Return (X, Y) of the center of cell containing provided text 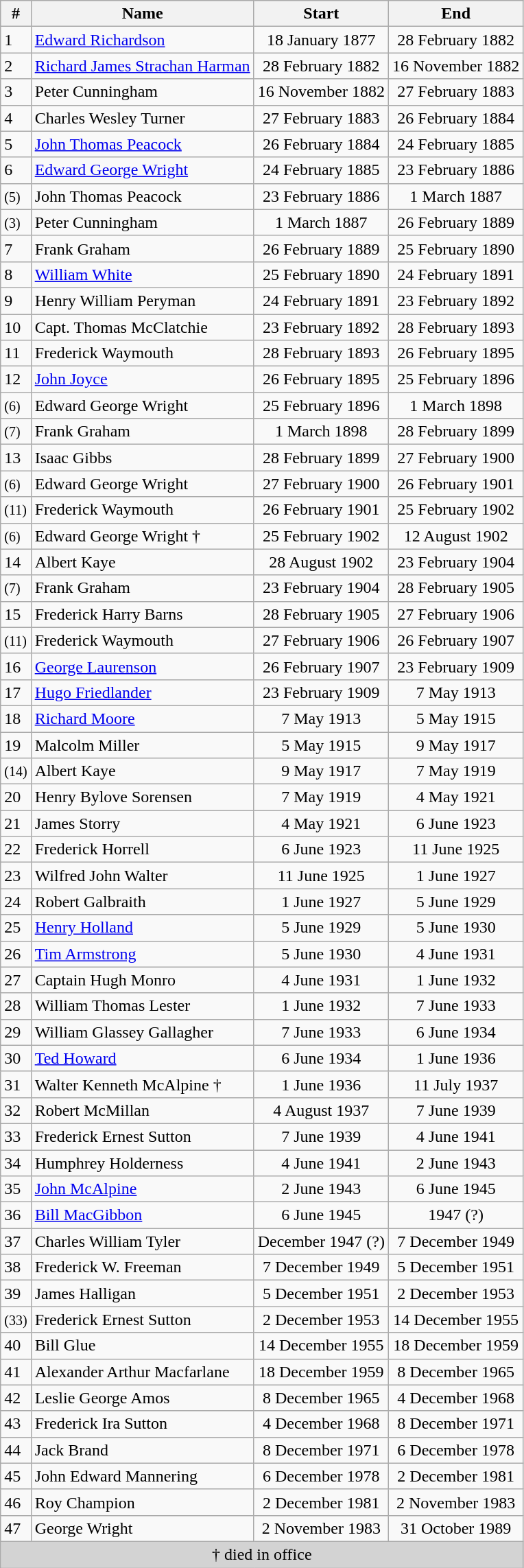
William White (143, 274)
36 (16, 1215)
Roy Champion (143, 1502)
43 (16, 1424)
6 (16, 170)
18 January 1877 (321, 40)
George Laurenson (143, 666)
Henry Holland (143, 928)
10 (16, 327)
25 (16, 928)
33 (16, 1136)
End (455, 14)
47 (16, 1528)
3 (16, 92)
28 (16, 1006)
7 (16, 248)
James Halligan (143, 1294)
4 (16, 118)
(14) (16, 771)
21 (16, 823)
Charles William Tyler (143, 1241)
35 (16, 1189)
Leslie George Amos (143, 1398)
Frederick W. Freeman (143, 1267)
Jack Brand (143, 1450)
(5) (16, 196)
4 August 1937 (321, 1110)
34 (16, 1163)
Frederick Horrell (143, 850)
James Storry (143, 823)
Capt. Thomas McClatchie (143, 327)
11 July 1937 (455, 1084)
41 (16, 1372)
40 (16, 1346)
42 (16, 1398)
24 (16, 902)
Humphrey Holderness (143, 1163)
Charles Wesley Turner (143, 118)
31 (16, 1084)
Richard James Strachan Harman (143, 66)
45 (16, 1476)
Frederick Harry Barns (143, 614)
17 (16, 692)
29 (16, 1032)
Bill Glue (143, 1346)
5 (16, 144)
23 (16, 876)
William Thomas Lester (143, 1006)
30 (16, 1058)
Richard Moore (143, 718)
13 (16, 458)
31 October 1989 (455, 1528)
20 (16, 797)
John Edward Mannering (143, 1476)
Bill MacGibbon (143, 1215)
† died in office (262, 1554)
Captain Hugh Monro (143, 980)
# (16, 14)
George Wright (143, 1528)
8 (16, 274)
Name (143, 14)
19 (16, 745)
Edward Richardson (143, 40)
44 (16, 1450)
22 (16, 850)
1 (16, 40)
Edward George Wright † (143, 536)
Malcolm Miller (143, 745)
Tim Armstrong (143, 954)
Henry William Peryman (143, 301)
2 (16, 66)
(3) (16, 222)
12 August 1902 (455, 536)
Alexander Arthur Macfarlane (143, 1372)
14 (16, 562)
John Joyce (143, 379)
38 (16, 1267)
William Glassey Gallagher (143, 1032)
27 (16, 980)
Henry Bylove Sorensen (143, 797)
1947 (?) (455, 1215)
11 (16, 353)
15 (16, 614)
18 (16, 718)
December 1947 (?) (321, 1241)
16 (16, 666)
John McAlpine (143, 1189)
12 (16, 379)
Wilfred John Walter (143, 876)
Ted Howard (143, 1058)
Frederick Ira Sutton (143, 1424)
Start (321, 14)
32 (16, 1110)
Isaac Gibbs (143, 458)
46 (16, 1502)
9 (16, 301)
(33) (16, 1320)
37 (16, 1241)
39 (16, 1294)
Walter Kenneth McAlpine † (143, 1084)
Hugo Friedlander (143, 692)
26 (16, 954)
28 August 1902 (321, 562)
Robert McMillan (143, 1110)
Robert Galbraith (143, 902)
